Output the [x, y] coordinate of the center of the cell containing the given text.  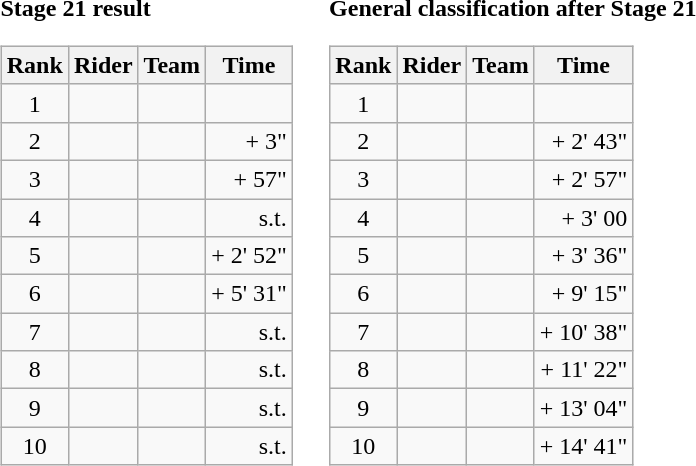
+ 9' 15" [584, 294]
+ 3' 36" [584, 256]
+ 2' 43" [584, 141]
+ 5' 31" [250, 294]
+ 3" [250, 141]
+ 10' 38" [584, 332]
+ 2' 52" [250, 256]
+ 3' 00 [584, 217]
+ 2' 57" [584, 179]
+ 11' 22" [584, 370]
+ 13' 04" [584, 408]
+ 14' 41" [584, 446]
+ 57" [250, 179]
